For the text-containing cell, return its midpoint in (X, Y) coordinate format. 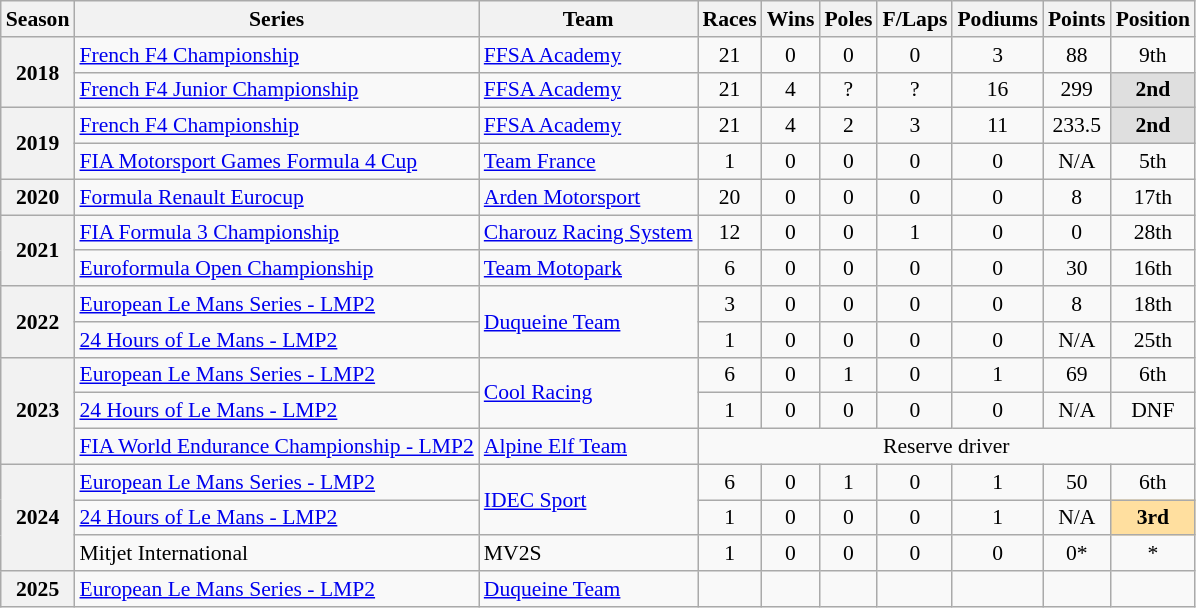
F/Laps (914, 19)
5th (1153, 162)
2019 (38, 144)
2021 (38, 250)
Reserve driver (947, 447)
50 (1077, 482)
Euroformula Open Championship (276, 269)
2018 (38, 72)
Charouz Racing System (588, 233)
FIA Formula 3 Championship (276, 233)
Position (1153, 19)
16 (998, 90)
12 (730, 233)
2 (848, 126)
2022 (38, 322)
69 (1077, 375)
IDEC Sport (588, 500)
2023 (38, 410)
Alpine Elf Team (588, 447)
Points (1077, 19)
233.5 (1077, 126)
Arden Motorsport (588, 197)
FIA World Endurance Championship - LMP2 (276, 447)
FIA Motorsport Games Formula 4 Cup (276, 162)
French F4 Junior Championship (276, 90)
9th (1153, 55)
Team (588, 19)
11 (998, 126)
3rd (1153, 518)
* (1153, 554)
2025 (38, 589)
Races (730, 19)
0* (1077, 554)
MV2S (588, 554)
28th (1153, 233)
Cool Racing (588, 392)
Wins (791, 19)
Team France (588, 162)
Poles (848, 19)
Mitjet International (276, 554)
2020 (38, 197)
Series (276, 19)
17th (1153, 197)
30 (1077, 269)
2024 (38, 518)
Team Motopark (588, 269)
Podiums (998, 19)
Season (38, 19)
88 (1077, 55)
16th (1153, 269)
18th (1153, 304)
299 (1077, 90)
DNF (1153, 411)
Formula Renault Eurocup (276, 197)
20 (730, 197)
25th (1153, 340)
